Return (X, Y) of the center of cell containing provided text 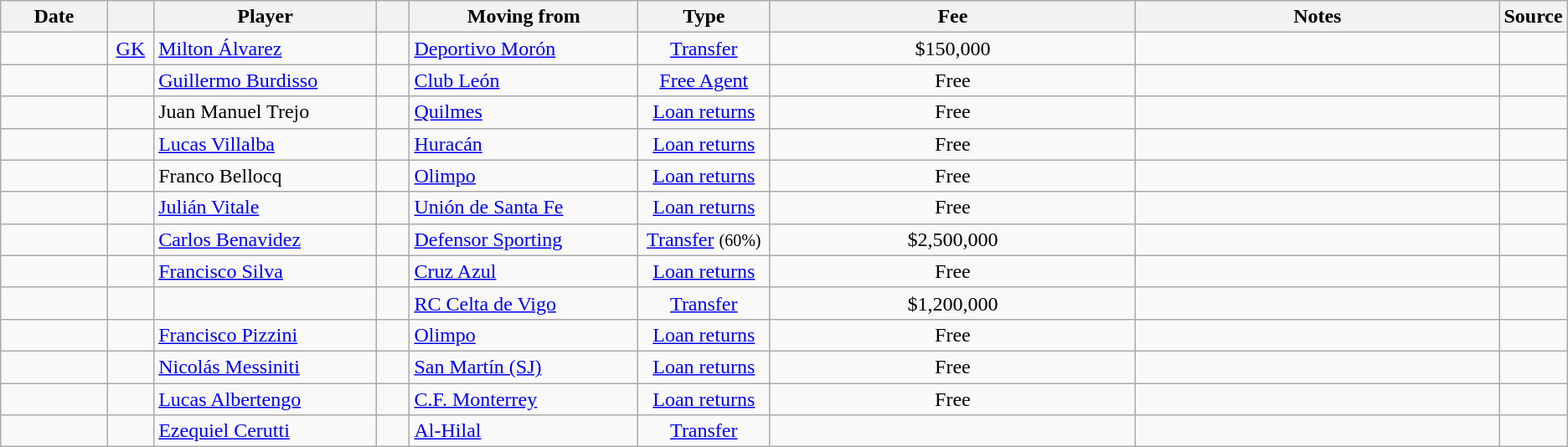
Type (704, 17)
Deportivo Morón (524, 49)
C.F. Monterrey (524, 399)
Transfer (60%) (704, 239)
Player (266, 17)
Julián Vitale (266, 208)
Notes (1318, 17)
Cruz Azul (524, 271)
Ezequiel Cerutti (266, 431)
Lucas Albertengo (266, 399)
RC Celta de Vigo (524, 303)
Nicolás Messiniti (266, 367)
Quilmes (524, 112)
Francisco Silva (266, 271)
Source (1533, 17)
Al-Hilal (524, 431)
Defensor Sporting (524, 239)
$1,200,000 (953, 303)
Huracán (524, 144)
Fee (953, 17)
Milton Álvarez (266, 49)
Franco Bellocq (266, 176)
Free Agent (704, 80)
$2,500,000 (953, 239)
Juan Manuel Trejo (266, 112)
$150,000 (953, 49)
Unión de Santa Fe (524, 208)
GK (131, 49)
Francisco Pizzini (266, 335)
Guillermo Burdisso (266, 80)
San Martín (SJ) (524, 367)
Carlos Benavidez (266, 239)
Lucas Villalba (266, 144)
Moving from (524, 17)
Date (54, 17)
Club León (524, 80)
